Pinpoint the cell where the given text exists, returning its [x, y] midpoint coordinate. 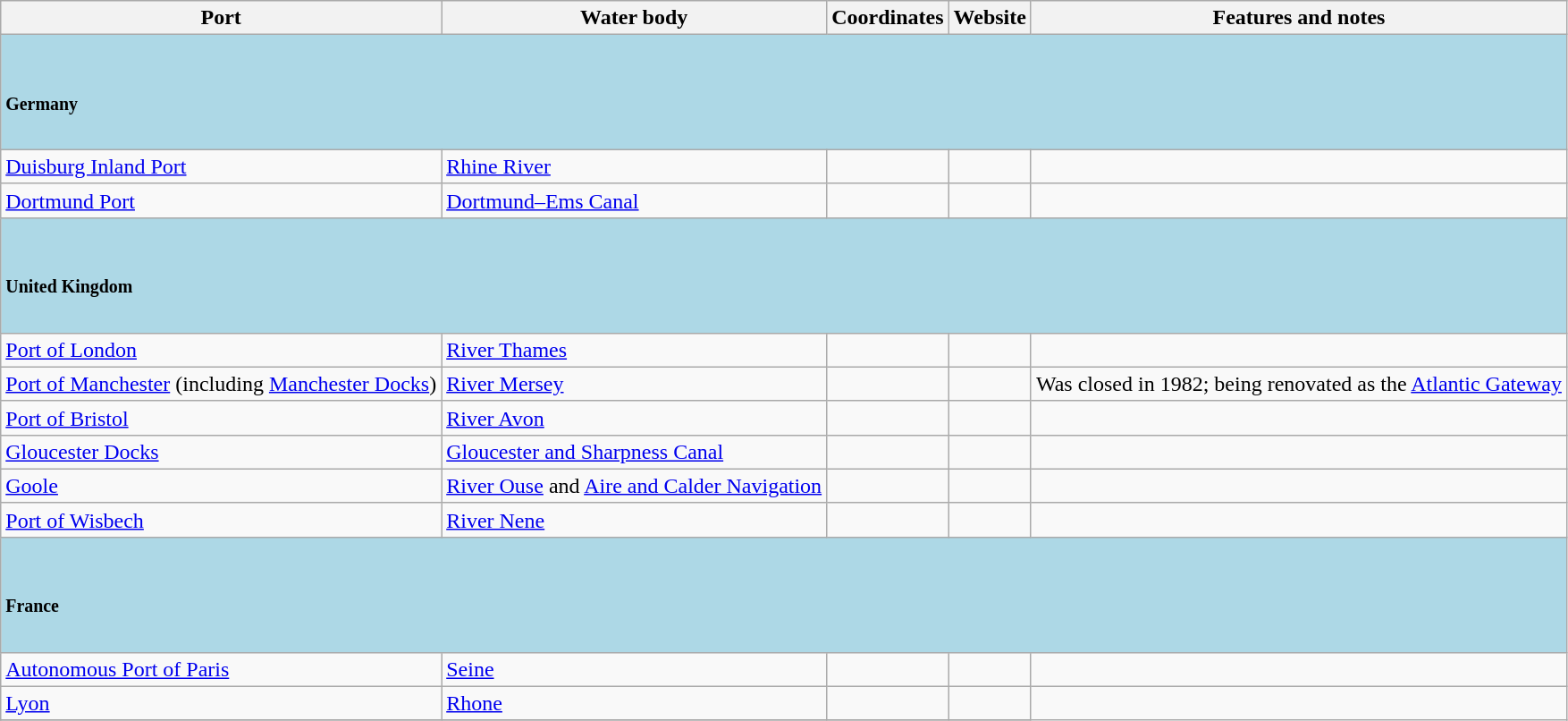
Water body [635, 18]
Dortmund Port [222, 200]
Port of Wisbech [222, 520]
Dortmund–Ems Canal [635, 200]
Website [990, 18]
Coordinates [888, 18]
Rhone [635, 703]
Port [222, 18]
Features and notes [1298, 18]
Was closed in 1982; being renovated as the Atlantic Gateway [1298, 384]
River Avon [635, 418]
France [784, 594]
Seine [635, 669]
Autonomous Port of Paris [222, 669]
Rhine River [635, 166]
Port of Bristol [222, 418]
United Kingdom [784, 276]
Duisburg Inland Port [222, 166]
Gloucester and Sharpness Canal [635, 452]
Port of Manchester (including Manchester Docks) [222, 384]
River Nene [635, 520]
River Thames [635, 350]
Port of London [222, 350]
Germany [784, 93]
River Mersey [635, 384]
River Ouse and Aire and Calder Navigation [635, 486]
Goole [222, 486]
Lyon [222, 703]
Gloucester Docks [222, 452]
